Locate the cell with the specified text and output its [x, y] center coordinate. 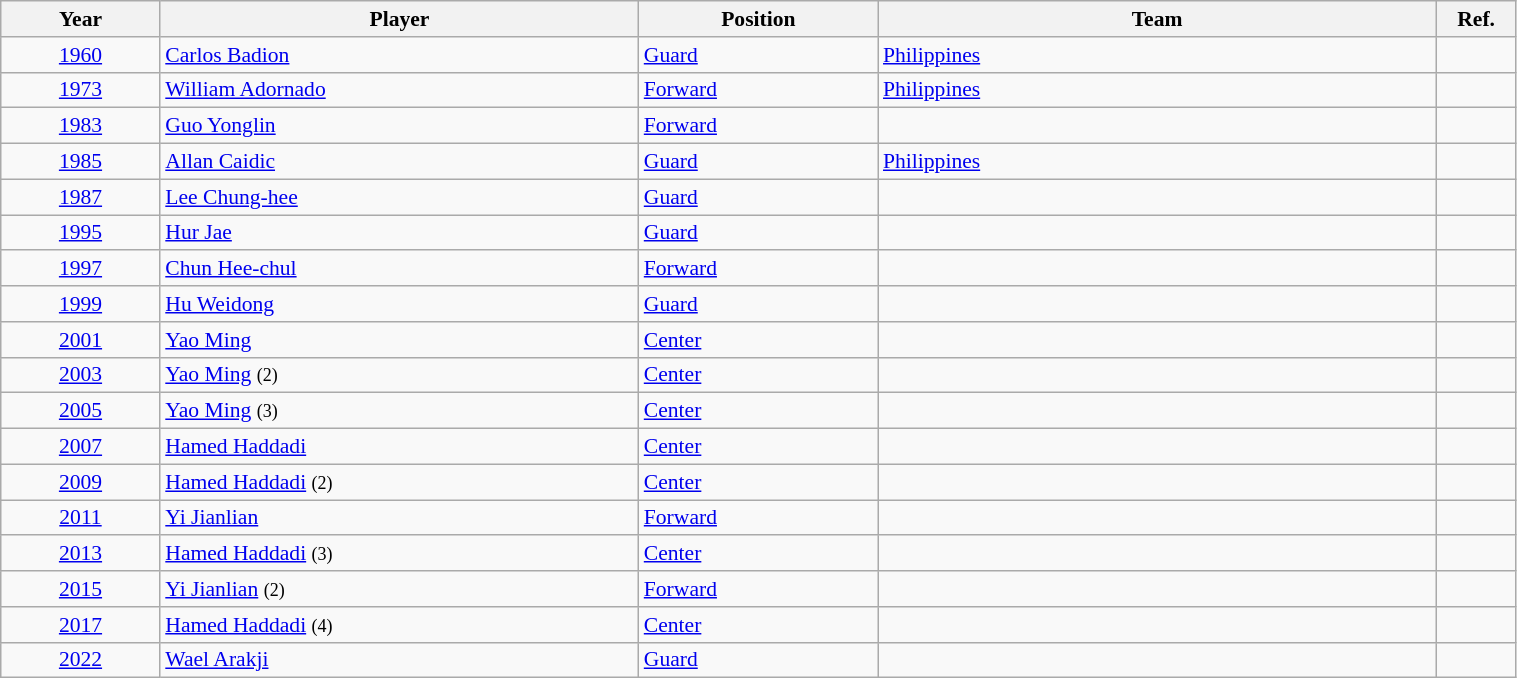
Lee Chung-hee [399, 197]
Yao Ming [399, 340]
William Adornado [399, 90]
Team [1157, 19]
Yao Ming (2) [399, 375]
2022 [80, 660]
Hamed Haddadi (3) [399, 554]
2013 [80, 554]
Year [80, 19]
1987 [80, 197]
Chun Hee-chul [399, 269]
Yao Ming (3) [399, 411]
Hamed Haddadi (4) [399, 625]
Yi Jianlian [399, 518]
Hu Weidong [399, 304]
2003 [80, 375]
Yi Jianlian (2) [399, 589]
2007 [80, 447]
1973 [80, 90]
Carlos Badion [399, 55]
1997 [80, 269]
2011 [80, 518]
Hamed Haddadi (2) [399, 482]
2001 [80, 340]
2005 [80, 411]
2015 [80, 589]
Wael Arakji [399, 660]
1985 [80, 162]
Guo Yonglin [399, 126]
Position [758, 19]
1999 [80, 304]
Hamed Haddadi [399, 447]
Player [399, 19]
1983 [80, 126]
1960 [80, 55]
1995 [80, 233]
Allan Caidic [399, 162]
Hur Jae [399, 233]
2017 [80, 625]
Ref. [1476, 19]
2009 [80, 482]
